Search for the cell housing the specified text and yield its [X, Y] center coordinate. 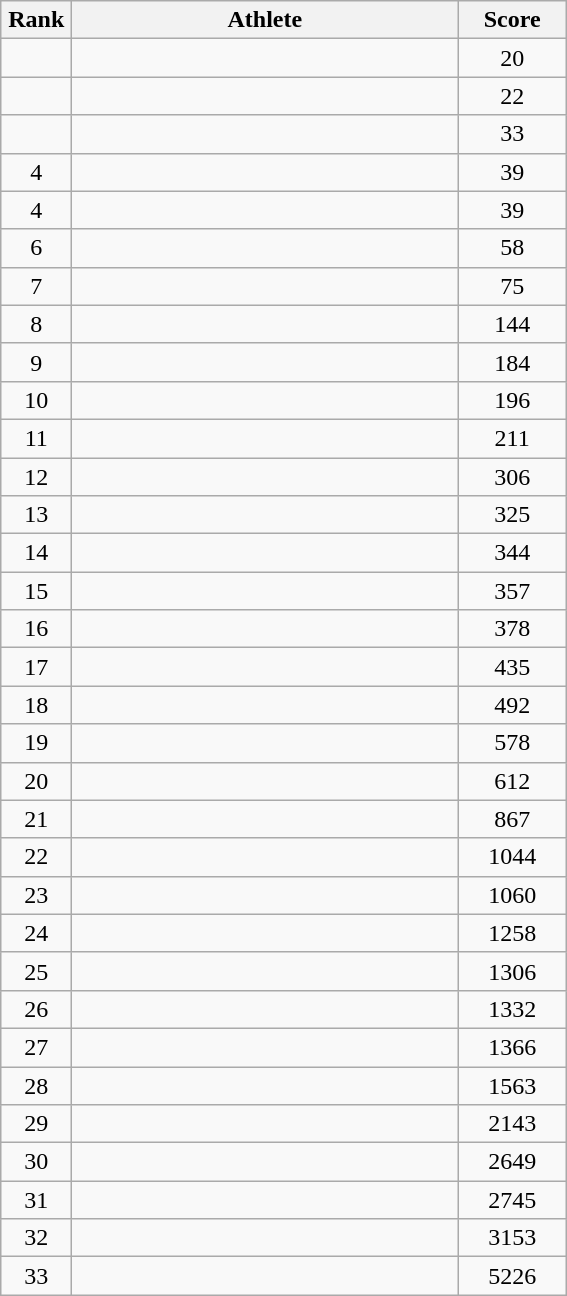
1366 [512, 1047]
2649 [512, 1162]
1258 [512, 933]
17 [36, 667]
Rank [36, 20]
1306 [512, 971]
18 [36, 705]
8 [36, 324]
306 [512, 477]
3153 [512, 1238]
21 [36, 819]
6 [36, 248]
10 [36, 400]
14 [36, 553]
211 [512, 438]
19 [36, 743]
1563 [512, 1085]
1332 [512, 1009]
25 [36, 971]
144 [512, 324]
12 [36, 477]
29 [36, 1124]
578 [512, 743]
16 [36, 629]
7 [36, 286]
23 [36, 895]
435 [512, 667]
357 [512, 591]
5226 [512, 1276]
Athlete [265, 20]
11 [36, 438]
325 [512, 515]
492 [512, 705]
612 [512, 781]
28 [36, 1085]
196 [512, 400]
2143 [512, 1124]
344 [512, 553]
13 [36, 515]
32 [36, 1238]
867 [512, 819]
58 [512, 248]
27 [36, 1047]
2745 [512, 1200]
Score [512, 20]
1044 [512, 857]
24 [36, 933]
26 [36, 1009]
75 [512, 286]
30 [36, 1162]
31 [36, 1200]
184 [512, 362]
15 [36, 591]
378 [512, 629]
9 [36, 362]
1060 [512, 895]
